Output the (x, y) coordinate of the center of the cell containing the given text.  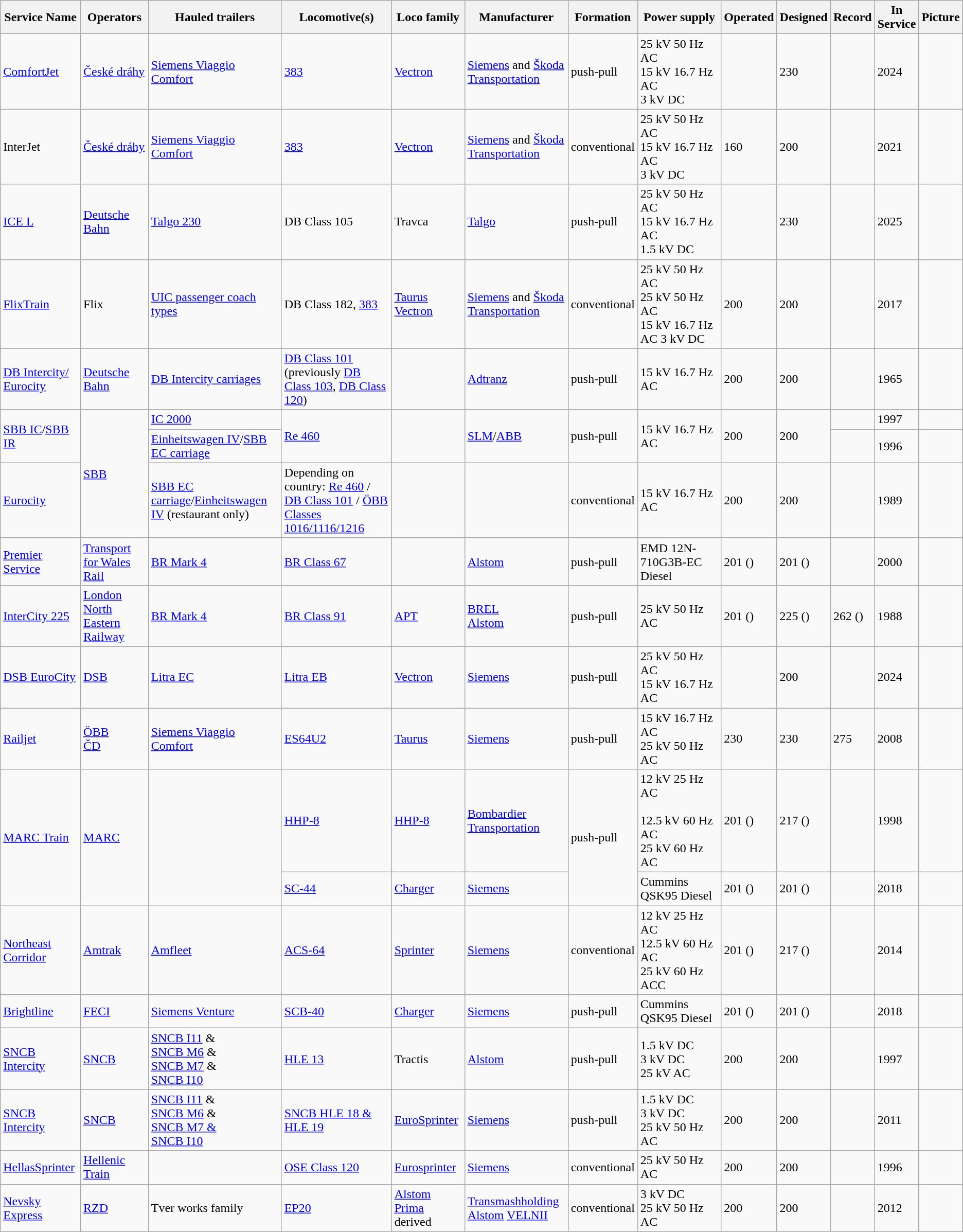
InterJet (41, 147)
DB Intercity/ Eurocity (41, 379)
Depending on country: Re 460 / DB Class 101 / ÖBB Classes 1016/1116/1216 (336, 500)
ACS-64 (336, 950)
EMD 12N-710G3B-EC Diesel (679, 561)
ES64U2 (336, 739)
DSB (115, 677)
Eurosprinter (428, 1167)
DB Class 101(previously DB Class 103, DB Class 120) (336, 379)
Service Name (41, 17)
Tractis (428, 1059)
Adtranz (516, 379)
Transport for Wales Rail (115, 561)
Hellenic Train (115, 1167)
25 kV 50 Hz AC15 kV 16.7 Hz AC1.5 kV DC (679, 222)
Hauled trailers (215, 17)
2025 (897, 222)
Railjet (41, 739)
Loco family (428, 17)
262 () (852, 615)
1998 (897, 821)
DB Intercity carriages (215, 379)
SC-44 (336, 889)
Eurocity (41, 500)
Amtrak (115, 950)
225 () (804, 615)
Litra EB (336, 677)
Re 460 (336, 436)
160 (749, 147)
BR Class 67 (336, 561)
Nevsky Express (41, 1208)
Alstom Prima derived (428, 1208)
FlixTrain (41, 304)
InterCity 225 (41, 615)
DB Class 105 (336, 222)
ICE L (41, 222)
ÖBB ČD (115, 739)
1965 (897, 379)
DB Class 182, 383 (336, 304)
25 kV 50 Hz AC15 kV 16.7 Hz AC (679, 677)
Bombardier Transportation (516, 821)
Record (852, 17)
12 kV 25 Hz AC12.5 kV 60 Hz AC25 kV 60 Hz ACC (679, 950)
Formation (603, 17)
Litra EC (215, 677)
DSB EuroCity (41, 677)
3 kV DC25 kV 50 Hz AC (679, 1208)
Talgo 230 (215, 222)
Travca (428, 222)
InService (897, 17)
Taurus (428, 739)
Flix (115, 304)
OSE Class 120 (336, 1167)
1.5 kV DC3 kV DC25 kV 50 Hz AC (679, 1120)
SBB (115, 473)
25 kV 50 Hz AC25 kV 50 Hz AC15 kV 16.7 Hz AC 3 kV DC (679, 304)
UIC passenger coach types (215, 304)
Talgo (516, 222)
1.5 kV DC3 kV DC25 kV AC (679, 1059)
Power supply (679, 17)
Manufacturer (516, 17)
Sprinter (428, 950)
FECI (115, 1012)
Amfleet (215, 950)
15 kV 16.7 Hz AC25 kV 50 Hz AC (679, 739)
Brightline (41, 1012)
2011 (897, 1120)
Taurus Vectron (428, 304)
275 (852, 739)
APT (428, 615)
TransmashholdingAlstom VELNII (516, 1208)
Operators (115, 17)
SLM/ABB (516, 436)
2017 (897, 304)
EP20 (336, 1208)
London North Eastern Railway (115, 615)
EuroSprinter (428, 1120)
Premier Service (41, 561)
SNCB HLE 18 & HLE 19 (336, 1120)
Designed (804, 17)
Northeast Corridor (41, 950)
ComfortJet (41, 72)
HellasSprinter (41, 1167)
MARC (115, 838)
12 kV 25 Hz AC12.5 kV 60 Hz AC 25 kV 60 Hz AC (679, 821)
2014 (897, 950)
1988 (897, 615)
Operated (749, 17)
2000 (897, 561)
HLE 13 (336, 1059)
2012 (897, 1208)
2008 (897, 739)
Siemens Venture (215, 1012)
BR Class 91 (336, 615)
IC 2000 (215, 419)
Tver works family (215, 1208)
RZD (115, 1208)
BRELAlstom (516, 615)
MARC Train (41, 838)
Einheitswagen IV/SBB EC carriage (215, 446)
SBB IC/SBB IR (41, 436)
SBB EC carriage/Einheitswagen IV (restaurant only) (215, 500)
Locomotive(s) (336, 17)
Picture (940, 17)
1989 (897, 500)
SCB-40 (336, 1012)
2021 (897, 147)
